Find where the given text appears and provide that cell's center as (X, Y) coordinate. 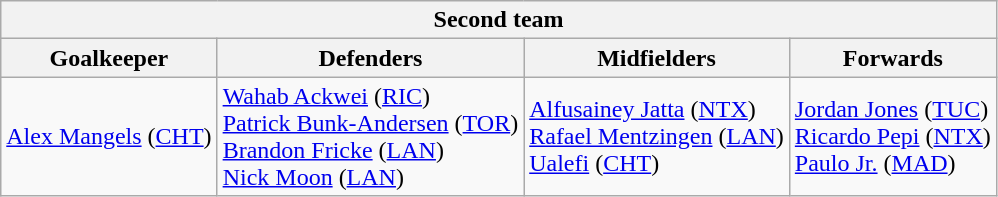
Jordan Jones (TUC) Ricardo Pepi (NTX) Paulo Jr. (MAD) (892, 136)
Midfielders (657, 58)
Alex Mangels (CHT) (109, 136)
Alfusainey Jatta (NTX) Rafael Mentzingen (LAN) Ualefi (CHT) (657, 136)
Goalkeeper (109, 58)
Second team (499, 20)
Wahab Ackwei (RIC) Patrick Bunk-Andersen (TOR) Brandon Fricke (LAN) Nick Moon (LAN) (370, 136)
Forwards (892, 58)
Defenders (370, 58)
